Provide the [x, y] coordinate of the cell's center where the given text is located.  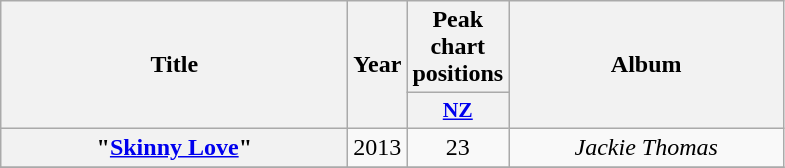
23 [458, 147]
"Skinny Love" [174, 147]
Title [174, 65]
2013 [378, 147]
NZ [458, 111]
Year [378, 65]
Album [646, 65]
Peak chart positions [458, 47]
Jackie Thomas [646, 147]
